Search for the cell housing the specified text and yield its (X, Y) center coordinate. 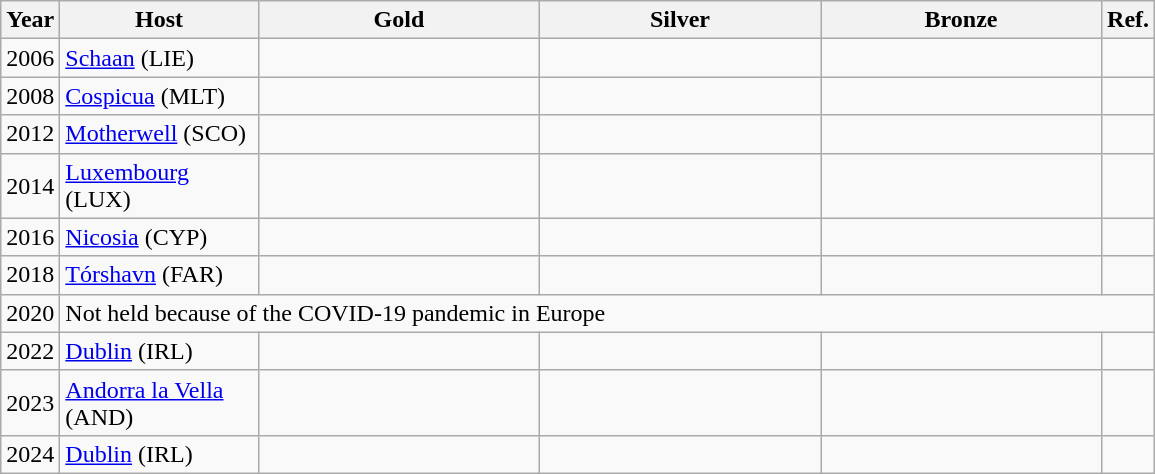
2020 (30, 313)
Motherwell (SCO) (160, 134)
2022 (30, 351)
2014 (30, 186)
2012 (30, 134)
2016 (30, 237)
Tórshavn (FAR) (160, 275)
Gold (398, 20)
Bronze (960, 20)
Silver (680, 20)
Luxembourg (LUX) (160, 186)
Andorra la Vella (AND) (160, 402)
Ref. (1128, 20)
Schaan (LIE) (160, 58)
2023 (30, 402)
Cospicua (MLT) (160, 96)
Not held because of the COVID-19 pandemic in Europe (608, 313)
2024 (30, 454)
2008 (30, 96)
Host (160, 20)
Year (30, 20)
Nicosia (CYP) (160, 237)
2018 (30, 275)
2006 (30, 58)
